Output the (x, y) coordinate of the center of the cell containing the given text.  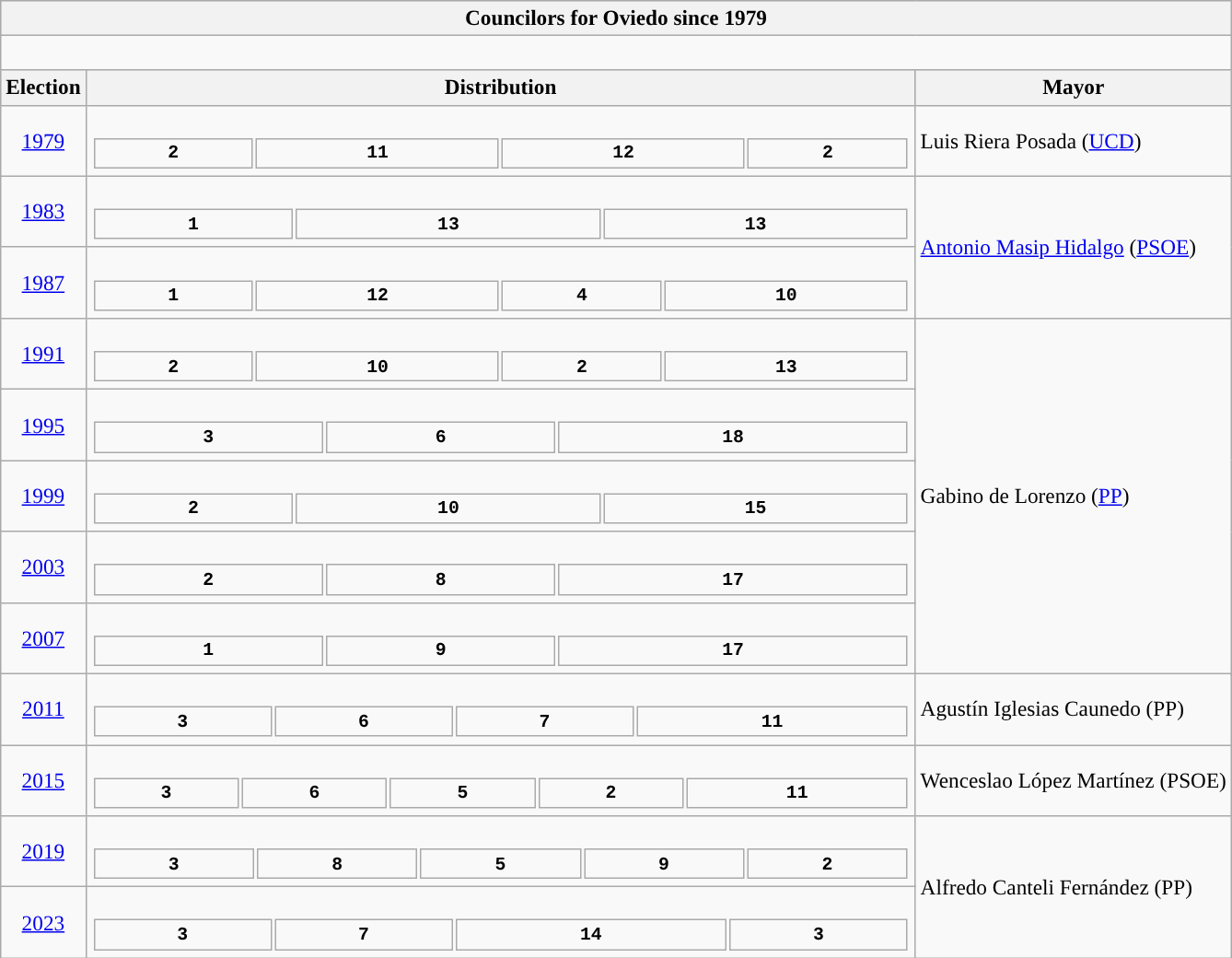
Councilors for Oviedo since 1979 (616, 18)
1987 (43, 282)
2015 (43, 779)
2007 (43, 637)
1 9 17 (501, 637)
2 8 17 (501, 567)
Gabino de Lorenzo (PP) (1074, 496)
1 12 4 10 (501, 282)
4 (582, 295)
18 (733, 437)
2 11 12 2 (501, 140)
1979 (43, 140)
Alfredo Canteli Fernández (PP) (1074, 886)
Election (43, 88)
15 (755, 508)
14 (591, 934)
Luis Riera Posada (UCD) (1074, 140)
2011 (43, 709)
3 6 7 11 (501, 709)
2023 (43, 921)
Antonio Masip Hidalgo (PSOE) (1074, 247)
Wenceslao López Martínez (PSOE) (1074, 779)
2003 (43, 567)
3 7 14 3 (501, 921)
3 6 5 2 11 (501, 779)
Distribution (501, 88)
1999 (43, 496)
1995 (43, 424)
3 8 5 9 2 (501, 851)
Mayor (1074, 88)
1 13 13 (501, 212)
1983 (43, 212)
2019 (43, 851)
2 10 15 (501, 496)
3 6 18 (501, 424)
1991 (43, 354)
2 10 2 13 (501, 354)
Agustín Iglesias Caunedo (PP) (1074, 709)
